Output the (x, y) coordinate of the center of the cell containing the given text.  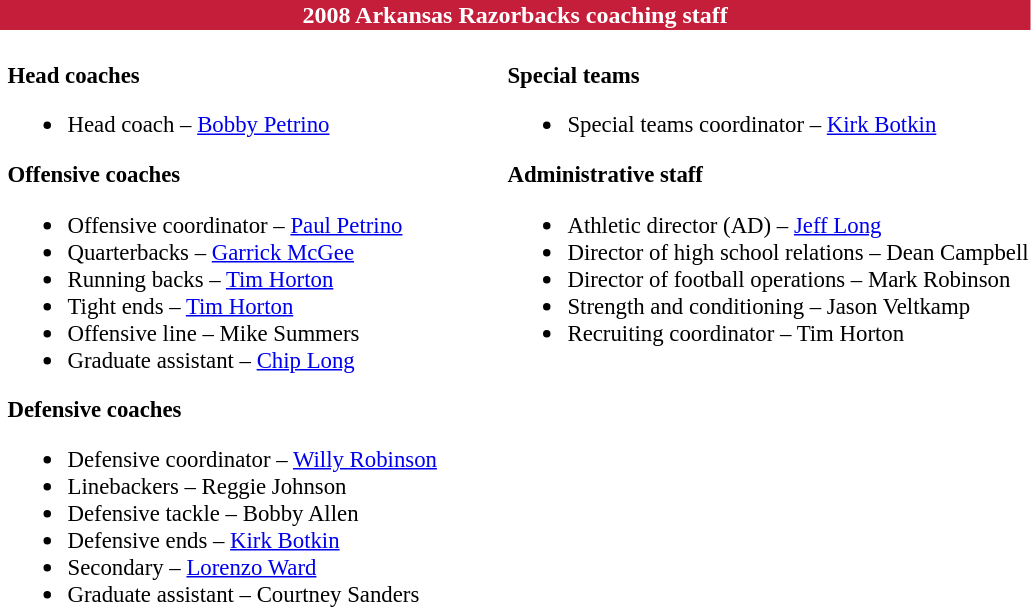
2008 Arkansas Razorbacks coaching staff (515, 15)
